Return the (x, y) coordinate for the center point of the cell that contains the specified text.  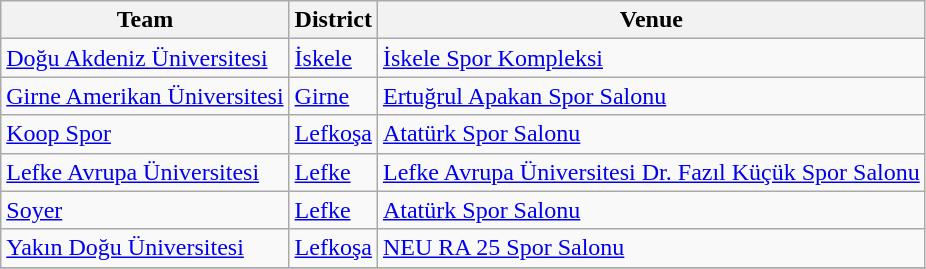
Lefke Avrupa Üniversitesi Dr. Fazıl Küçük Spor Salonu (651, 172)
Girne Amerikan Üniversitesi (145, 96)
İskele Spor Kompleksi (651, 58)
Yakın Doğu Üniversitesi (145, 248)
İskele (333, 58)
Doğu Akdeniz Üniversitesi (145, 58)
District (333, 20)
Lefke Avrupa Üniversitesi (145, 172)
Team (145, 20)
Girne (333, 96)
Soyer (145, 210)
Ertuğrul Apakan Spor Salonu (651, 96)
Venue (651, 20)
NEU RA 25 Spor Salonu (651, 248)
Koop Spor (145, 134)
